Determine the [X, Y] coordinate at the center of the cell enclosing the given text.  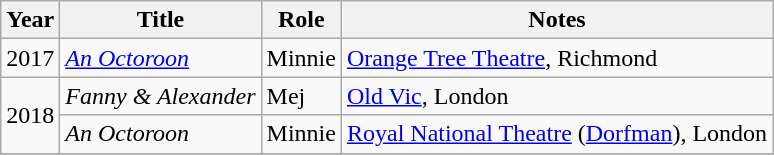
Mej [301, 96]
Orange Tree Theatre, Richmond [556, 58]
Title [160, 20]
2017 [30, 58]
Role [301, 20]
Old Vic, London [556, 96]
Royal National Theatre (Dorfman), London [556, 134]
Year [30, 20]
2018 [30, 115]
Notes [556, 20]
Fanny & Alexander [160, 96]
